Detect which cell encompasses the target text, then output its (X, Y) center coordinate. 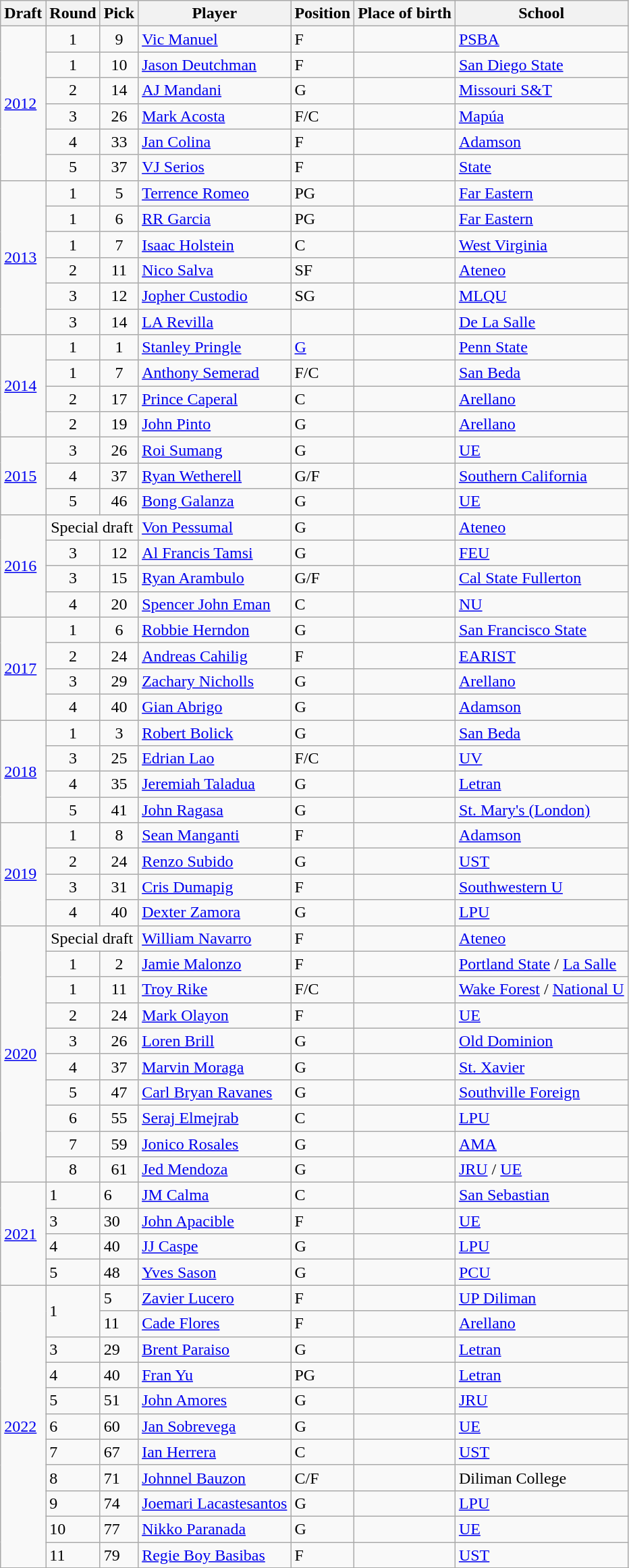
2013 (23, 257)
LA Revilla (215, 322)
15 (119, 578)
Zavier Lucero (215, 1298)
John Amores (215, 1401)
Sean Manganti (215, 836)
AJ Mandani (215, 90)
2015 (23, 476)
St. Mary's (London) (541, 810)
2014 (23, 386)
Von Pessumal (215, 527)
St. Xavier (541, 1066)
Draft (23, 13)
Player (215, 13)
Position (323, 13)
20 (119, 604)
JRU (541, 1401)
51 (119, 1401)
Joemari Lacastesantos (215, 1503)
Mark Acosta (215, 116)
2019 (23, 874)
2021 (23, 1234)
Troy Rike (215, 990)
2017 (23, 668)
Ian Herrera (215, 1452)
60 (119, 1426)
Cal State Fullerton (541, 578)
PSBA (541, 39)
De La Salle (541, 322)
55 (119, 1118)
2020 (23, 1054)
59 (119, 1144)
MLQU (541, 296)
Southville Foreign (541, 1092)
Roi Sumang (215, 450)
Jeremiah Taladua (215, 784)
Southwestern U (541, 887)
Missouri S&T (541, 90)
Ryan Wetherell (215, 476)
San Francisco State (541, 630)
Edrian Lao (215, 759)
State (541, 167)
79 (119, 1555)
UV (541, 759)
Portland State / La Salle (541, 964)
West Virginia (541, 244)
33 (119, 142)
VJ Serios (215, 167)
Old Dominion (541, 1041)
Jamie Malonzo (215, 964)
AMA (541, 1144)
2016 (23, 566)
UP Diliman (541, 1298)
19 (119, 425)
Wake Forest / National U (541, 990)
JRU / UE (541, 1170)
Nico Salva (215, 270)
Seraj Elmejrab (215, 1118)
35 (119, 784)
San Diego State (541, 65)
Isaac Holstein (215, 244)
74 (119, 1503)
48 (119, 1272)
17 (119, 399)
Anthony Semerad (215, 373)
Renzo Subido (215, 861)
SG (323, 296)
Jason Deutchman (215, 65)
30 (119, 1221)
Loren Brill (215, 1041)
Bong Galanza (215, 502)
Dexter Zamora (215, 913)
Jopher Custodio (215, 296)
JM Calma (215, 1195)
EARIST (541, 655)
Nikko Paranada (215, 1529)
Terrence Romeo (215, 193)
Robbie Herndon (215, 630)
2012 (23, 103)
Al Francis Tamsi (215, 553)
John Pinto (215, 425)
25 (119, 759)
Mark Olayon (215, 1015)
Diliman College (541, 1478)
31 (119, 887)
John Ragasa (215, 810)
46 (119, 502)
Robert Bolick (215, 732)
Vic Manuel (215, 39)
61 (119, 1170)
Cade Flores (215, 1324)
Fran Yu (215, 1375)
Mapúa (541, 116)
Yves Sason (215, 1272)
2022 (23, 1427)
Stanley Pringle (215, 348)
FEU (541, 553)
2018 (23, 771)
Johnnel Bauzon (215, 1478)
RR Garcia (215, 219)
71 (119, 1478)
Jonico Rosales (215, 1144)
NU (541, 604)
San Sebastian (541, 1195)
Spencer John Eman (215, 604)
Jed Mendoza (215, 1170)
Pick (119, 13)
Zachary Nicholls (215, 681)
Marvin Moraga (215, 1066)
Prince Caperal (215, 399)
Regie Boy Basibas (215, 1555)
SF (323, 270)
47 (119, 1092)
Southern California (541, 476)
67 (119, 1452)
C/F (323, 1478)
William Navarro (215, 938)
77 (119, 1529)
Brent Paraiso (215, 1349)
Round (73, 13)
School (541, 13)
Andreas Cahilig (215, 655)
Gian Abrigo (215, 707)
Penn State (541, 348)
Ryan Arambulo (215, 578)
41 (119, 810)
Place of birth (405, 13)
Carl Bryan Ravanes (215, 1092)
Jan Colina (215, 142)
John Apacible (215, 1221)
JJ Caspe (215, 1247)
PCU (541, 1272)
Cris Dumapig (215, 887)
Jan Sobrevega (215, 1426)
